Identify which cell holds the provided text, then report its [x, y] central coordinate. 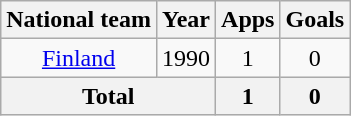
Apps [248, 20]
1990 [186, 58]
National team [79, 20]
Total [108, 96]
Finland [79, 58]
Year [186, 20]
Goals [315, 20]
